For the text-containing cell, return its midpoint in [x, y] coordinate format. 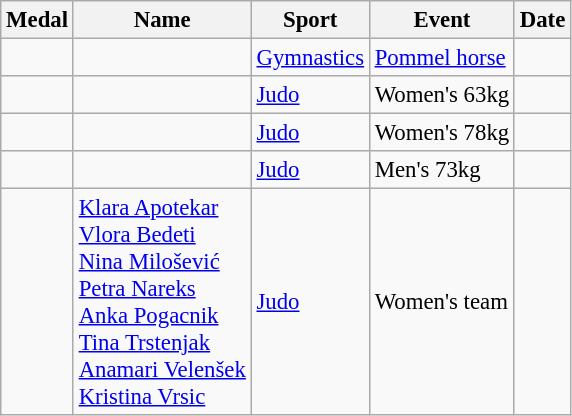
Sport [310, 20]
Klara ApotekarVlora BedetiNina MiloševićPetra NareksAnka PogacnikTina TrstenjakAnamari VelenšekKristina Vrsic [162, 302]
Pommel horse [442, 58]
Men's 73kg [442, 170]
Women's 63kg [442, 95]
Event [442, 20]
Gymnastics [310, 58]
Women's team [442, 302]
Name [162, 20]
Women's 78kg [442, 133]
Medal [38, 20]
Date [542, 20]
